Return the [X, Y] coordinate for the center point of the cell that contains the specified text.  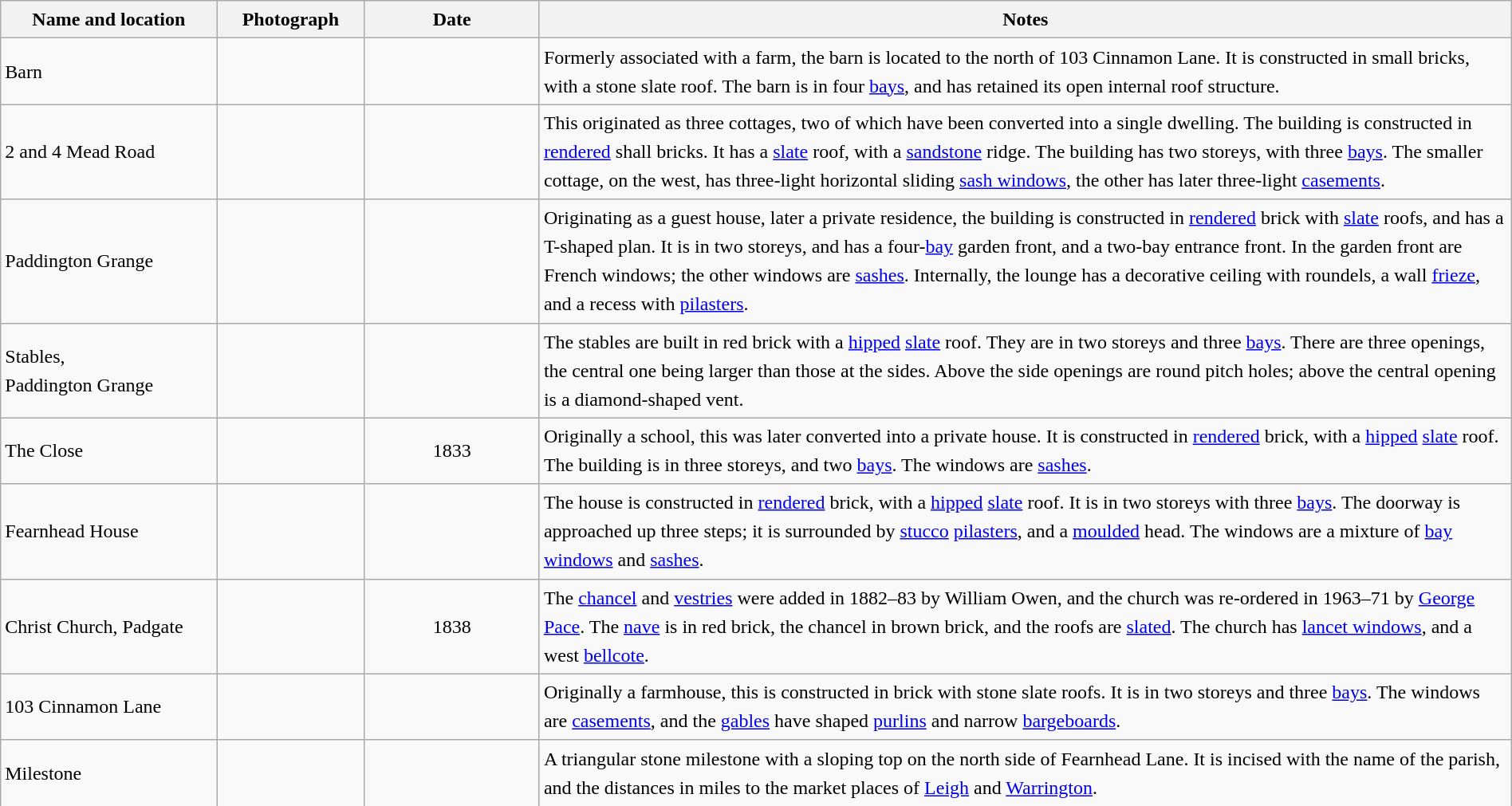
Barn [108, 72]
1838 [451, 627]
Christ Church, Padgate [108, 627]
Stables,Paddington Grange [108, 370]
Milestone [108, 773]
2 and 4 Mead Road [108, 151]
Paddington Grange [108, 261]
Name and location [108, 19]
Photograph [290, 19]
103 Cinnamon Lane [108, 706]
1833 [451, 451]
Date [451, 19]
Notes [1026, 19]
Fearnhead House [108, 531]
The Close [108, 451]
